For the text-containing cell, return its midpoint in (X, Y) coordinate format. 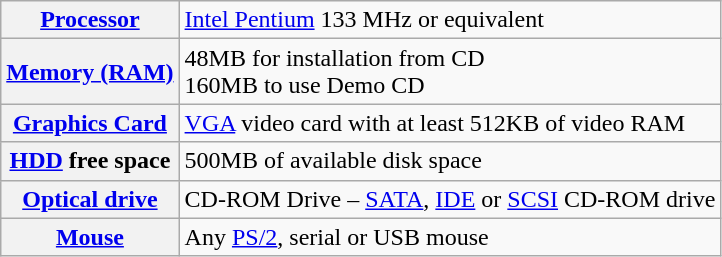
Any PS/2, serial or USB mouse (450, 237)
CD-ROM Drive – SATA, IDE or SCSI CD-ROM drive (450, 199)
Intel Pentium 133 MHz or equivalent (450, 20)
48MB for installation from CD160MB to use Demo CD (450, 72)
500MB of available disk space (450, 161)
Mouse (90, 237)
Processor (90, 20)
VGA video card with at least 512KB of video RAM (450, 123)
Graphics Card (90, 123)
Optical drive (90, 199)
Memory (RAM) (90, 72)
HDD free space (90, 161)
